For the text-containing cell, return its midpoint in (X, Y) coordinate format. 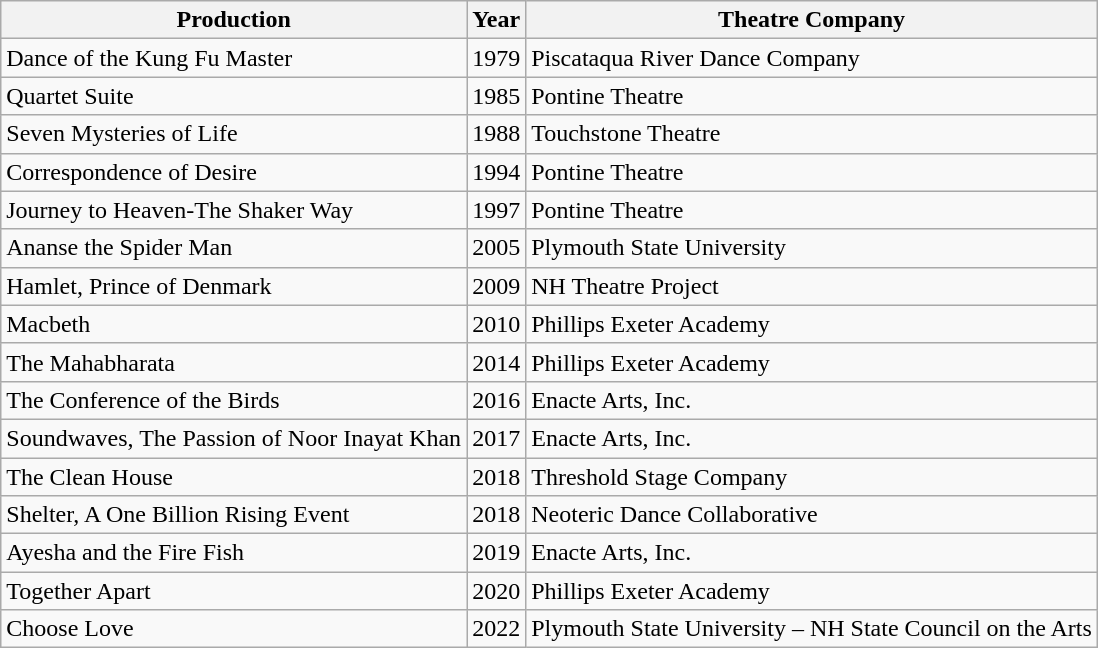
Macbeth (234, 324)
NH Theatre Project (812, 286)
The Clean House (234, 477)
1988 (496, 134)
Production (234, 20)
Ananse the Spider Man (234, 248)
1979 (496, 58)
2019 (496, 553)
Soundwaves, The Passion of Noor Inayat Khan (234, 438)
Seven Mysteries of Life (234, 134)
Journey to Heaven-The Shaker Way (234, 210)
1997 (496, 210)
2005 (496, 248)
Shelter, A One Billion Rising Event (234, 515)
Choose Love (234, 629)
Theatre Company (812, 20)
Ayesha and the Fire Fish (234, 553)
Correspondence of Desire (234, 172)
2014 (496, 362)
2016 (496, 400)
2009 (496, 286)
Quartet Suite (234, 96)
Neoteric Dance Collaborative (812, 515)
The Conference of the Birds (234, 400)
Plymouth State University (812, 248)
2010 (496, 324)
Together Apart (234, 591)
Dance of the Kung Fu Master (234, 58)
Year (496, 20)
Piscataqua River Dance Company (812, 58)
2020 (496, 591)
Hamlet, Prince of Denmark (234, 286)
Touchstone Theatre (812, 134)
Threshold Stage Company (812, 477)
1994 (496, 172)
1985 (496, 96)
Plymouth State University – NH State Council on the Arts (812, 629)
2022 (496, 629)
The Mahabharata (234, 362)
2017 (496, 438)
